Extract the [X, Y] coordinate from the center of the cell holding the provided text.  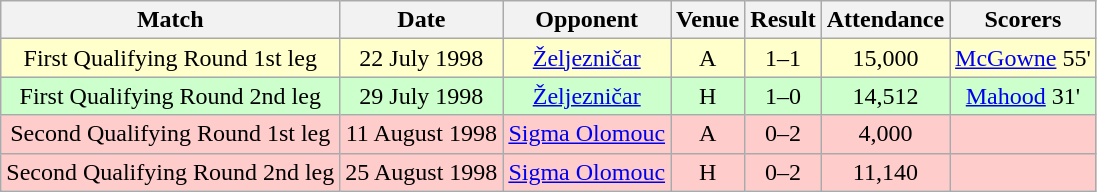
11 August 1998 [422, 134]
22 July 1998 [422, 58]
Match [170, 20]
1–0 [783, 96]
29 July 1998 [422, 96]
Result [783, 20]
Second Qualifying Round 2nd leg [170, 172]
Venue [708, 20]
Opponent [587, 20]
25 August 1998 [422, 172]
Attendance [885, 20]
Second Qualifying Round 1st leg [170, 134]
14,512 [885, 96]
Mahood 31' [1024, 96]
15,000 [885, 58]
McGowne 55' [1024, 58]
11,140 [885, 172]
4,000 [885, 134]
Date [422, 20]
1–1 [783, 58]
First Qualifying Round 1st leg [170, 58]
First Qualifying Round 2nd leg [170, 96]
Scorers [1024, 20]
